Return the (X, Y) coordinate for the center point of the cell that contains the specified text.  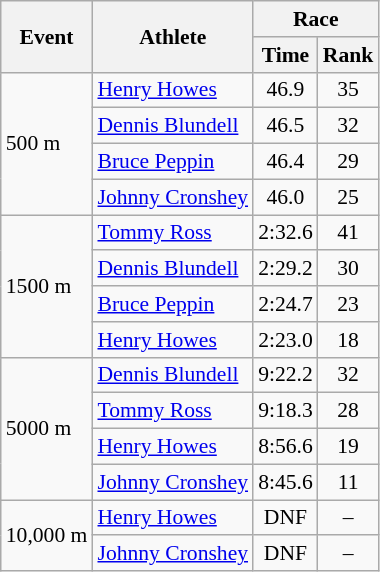
25 (348, 197)
10,000 m (47, 536)
23 (348, 304)
Event (47, 36)
2:24.7 (286, 304)
2:23.0 (286, 340)
9:22.2 (286, 375)
28 (348, 411)
18 (348, 340)
8:45.6 (286, 482)
35 (348, 90)
Race (316, 19)
5000 m (47, 428)
500 m (47, 143)
9:18.3 (286, 411)
11 (348, 482)
41 (348, 233)
46.4 (286, 162)
2:29.2 (286, 269)
Time (286, 55)
19 (348, 447)
2:32.6 (286, 233)
46.9 (286, 90)
46.0 (286, 197)
30 (348, 269)
Rank (348, 55)
8:56.6 (286, 447)
29 (348, 162)
1500 m (47, 286)
46.5 (286, 126)
Athlete (172, 36)
